For the text-containing cell, return its midpoint in [X, Y] coordinate format. 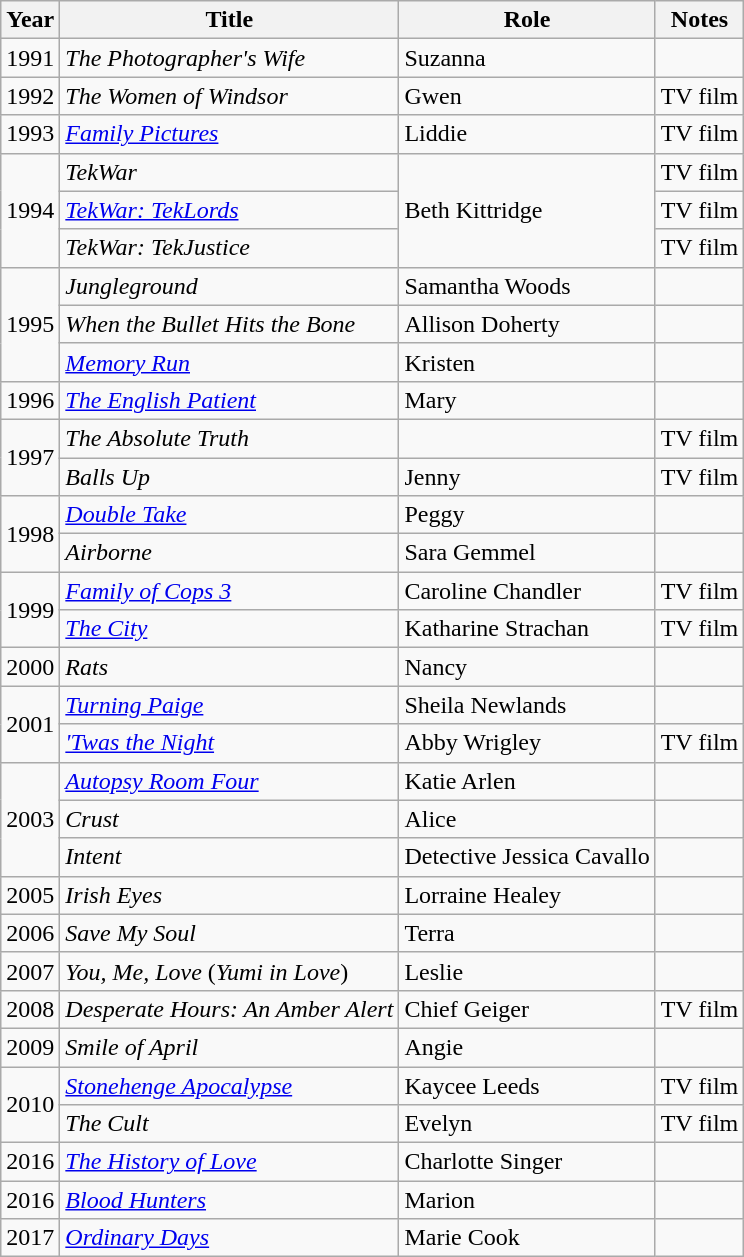
Kaycee Leeds [527, 1085]
The City [230, 629]
Ordinary Days [230, 1238]
1992 [30, 96]
The History of Love [230, 1162]
The Women of Windsor [230, 96]
Blood Hunters [230, 1200]
The Absolute Truth [230, 438]
Leslie [527, 971]
Airborne [230, 553]
2017 [30, 1238]
2007 [30, 971]
The Photographer's Wife [230, 58]
Autopsy Room Four [230, 781]
Caroline Chandler [527, 591]
Sheila Newlands [527, 705]
Marie Cook [527, 1238]
1999 [30, 610]
2008 [30, 1009]
TekWar: TekLords [230, 210]
2000 [30, 667]
Lorraine Healey [527, 895]
2001 [30, 724]
Mary [527, 400]
Jenny [527, 477]
Peggy [527, 515]
The Cult [230, 1124]
Turning Paige [230, 705]
You, Me, Love (Yumi in Love) [230, 971]
Chief Geiger [527, 1009]
2005 [30, 895]
Year [30, 20]
Role [527, 20]
Memory Run [230, 362]
Irish Eyes [230, 895]
Alice [527, 819]
Marion [527, 1200]
TekWar: TekJustice [230, 248]
Stonehenge Apocalypse [230, 1085]
Allison Doherty [527, 324]
2006 [30, 933]
1994 [30, 210]
TekWar [230, 172]
Family Pictures [230, 134]
Intent [230, 857]
Notes [700, 20]
Balls Up [230, 477]
1993 [30, 134]
Nancy [527, 667]
Double Take [230, 515]
Katie Arlen [527, 781]
Kristen [527, 362]
1991 [30, 58]
1996 [30, 400]
1997 [30, 457]
Save My Soul [230, 933]
2003 [30, 819]
Katharine Strachan [527, 629]
Detective Jessica Cavallo [527, 857]
Beth Kittridge [527, 210]
2010 [30, 1104]
2009 [30, 1047]
Desperate Hours: An Amber Alert [230, 1009]
Family of Cops 3 [230, 591]
Liddie [527, 134]
Jungleground [230, 286]
When the Bullet Hits the Bone [230, 324]
Title [230, 20]
Smile of April [230, 1047]
'Twas the Night [230, 743]
Charlotte Singer [527, 1162]
Rats [230, 667]
1998 [30, 534]
Suzanna [527, 58]
Samantha Woods [527, 286]
Gwen [527, 96]
Terra [527, 933]
Evelyn [527, 1124]
The English Patient [230, 400]
Abby Wrigley [527, 743]
Sara Gemmel [527, 553]
Crust [230, 819]
Angie [527, 1047]
1995 [30, 324]
